For the text-containing cell, return its midpoint in [x, y] coordinate format. 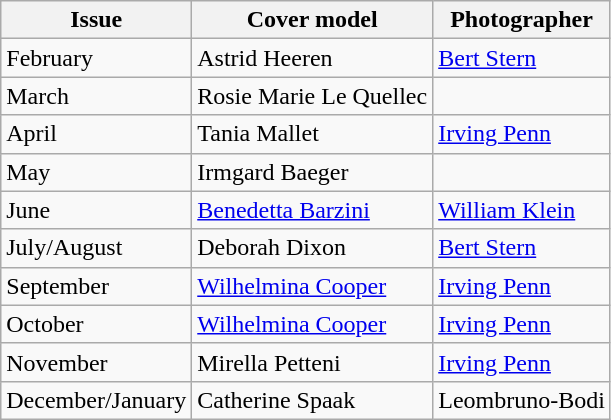
March [96, 96]
Leombruno-Bodi [522, 400]
November [96, 362]
Catherine Spaak [312, 400]
September [96, 286]
William Klein [522, 210]
Irmgard Baeger [312, 172]
October [96, 324]
February [96, 58]
Cover model [312, 20]
Benedetta Barzini [312, 210]
Rosie Marie Le Quellec [312, 96]
December/January [96, 400]
April [96, 134]
Tania Mallet [312, 134]
May [96, 172]
July/August [96, 248]
Issue [96, 20]
June [96, 210]
Mirella Petteni [312, 362]
Deborah Dixon [312, 248]
Photographer [522, 20]
Astrid Heeren [312, 58]
